Provide the (X, Y) coordinate of the cell's center where the given text is located.  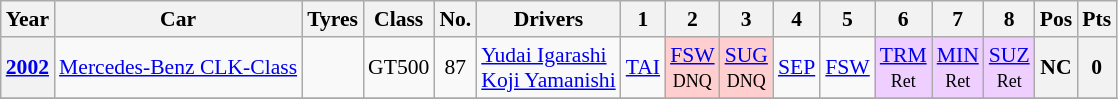
Yudai Igarashi Koji Yamanishi (548, 68)
2002 (28, 68)
6 (904, 19)
87 (455, 68)
7 (958, 19)
TRMRet (904, 68)
FSWDNQ (692, 68)
Car (178, 19)
Tyres (332, 19)
Class (398, 19)
SUGDNQ (746, 68)
Mercedes-Benz CLK-Class (178, 68)
2 (692, 19)
MINRet (958, 68)
TAI (643, 68)
No. (455, 19)
5 (848, 19)
SEP (796, 68)
Year (28, 19)
8 (1010, 19)
0 (1096, 68)
Pts (1096, 19)
SUZRet (1010, 68)
1 (643, 19)
FSW (848, 68)
GT500 (398, 68)
Pos (1056, 19)
Drivers (548, 19)
3 (746, 19)
NC (1056, 68)
4 (796, 19)
